Pinpoint the cell where the given text exists, returning its (X, Y) midpoint coordinate. 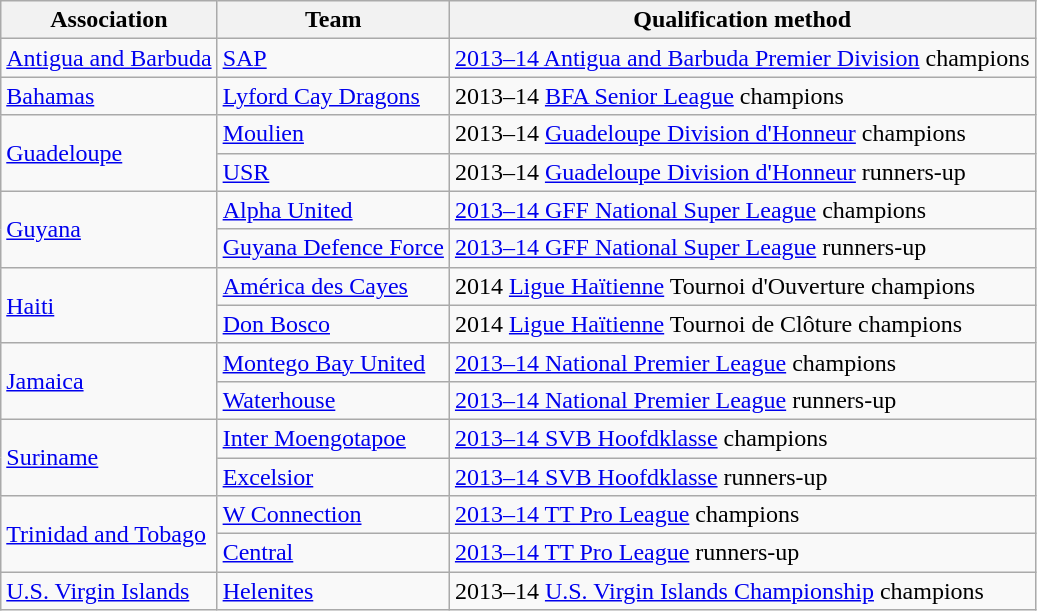
W Connection (333, 515)
2013–14 U.S. Virgin Islands Championship champions (742, 591)
2013–14 National Premier League champions (742, 362)
América des Cayes (333, 286)
Central (333, 553)
2013–14 Guadeloupe Division d'Honneur champions (742, 134)
Excelsior (333, 477)
2013–14 TT Pro League runners-up (742, 553)
Jamaica (109, 381)
Guadeloupe (109, 153)
2013–14 BFA Senior League champions (742, 96)
2013–14 Antigua and Barbuda Premier Division champions (742, 58)
2013–14 SVB Hoofdklasse runners-up (742, 477)
2013–14 GFF National Super League runners-up (742, 248)
Don Bosco (333, 324)
Guyana Defence Force (333, 248)
Association (109, 20)
Haiti (109, 305)
Trinidad and Tobago (109, 534)
2014 Ligue Haïtienne Tournoi d'Ouverture champions (742, 286)
Qualification method (742, 20)
Waterhouse (333, 400)
2014 Ligue Haïtienne Tournoi de Clôture champions (742, 324)
2013–14 National Premier League runners-up (742, 400)
Team (333, 20)
2013–14 GFF National Super League champions (742, 210)
Montego Bay United (333, 362)
Moulien (333, 134)
Antigua and Barbuda (109, 58)
USR (333, 172)
Bahamas (109, 96)
2013–14 TT Pro League champions (742, 515)
Lyford Cay Dragons (333, 96)
Alpha United (333, 210)
SAP (333, 58)
U.S. Virgin Islands (109, 591)
Inter Moengotapoe (333, 438)
Helenites (333, 591)
Guyana (109, 229)
Suriname (109, 457)
2013–14 Guadeloupe Division d'Honneur runners-up (742, 172)
2013–14 SVB Hoofdklasse champions (742, 438)
